Find where the given text appears and provide that cell's center as (x, y) coordinate. 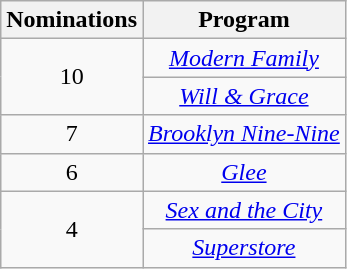
7 (72, 134)
Modern Family (244, 58)
Nominations (72, 20)
Will & Grace (244, 96)
Program (244, 20)
10 (72, 77)
4 (72, 229)
Sex and the City (244, 210)
6 (72, 172)
Brooklyn Nine-Nine (244, 134)
Glee (244, 172)
Superstore (244, 248)
